From the cell containing the given text, extract its center point as (x, y) coordinate. 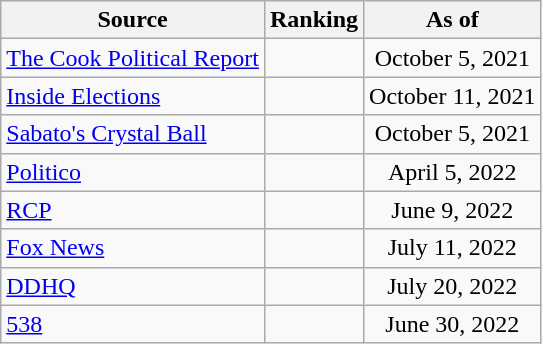
Politico (133, 172)
April 5, 2022 (452, 172)
The Cook Political Report (133, 58)
538 (133, 324)
As of (452, 20)
DDHQ (133, 286)
Ranking (314, 20)
October 11, 2021 (452, 96)
June 30, 2022 (452, 324)
Sabato's Crystal Ball (133, 134)
July 11, 2022 (452, 248)
June 9, 2022 (452, 210)
Inside Elections (133, 96)
RCP (133, 210)
July 20, 2022 (452, 286)
Fox News (133, 248)
Source (133, 20)
